For the text-containing cell, return its midpoint in (x, y) coordinate format. 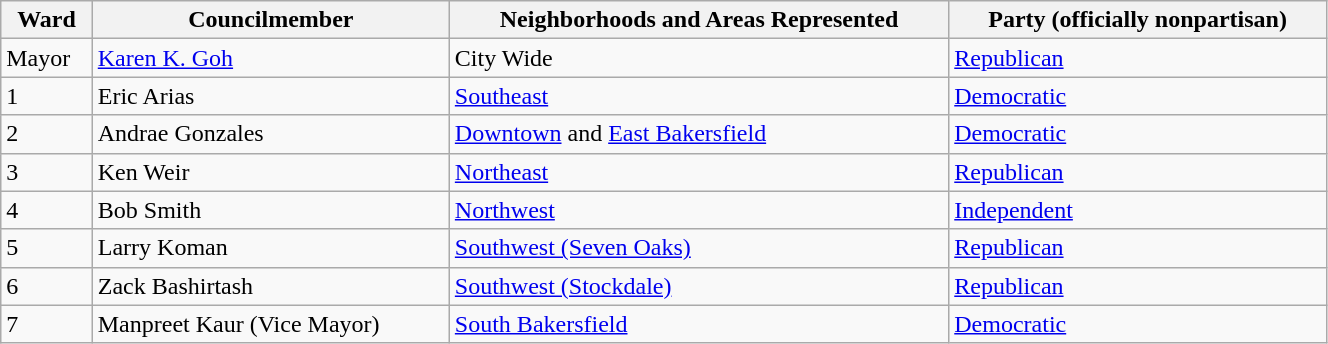
6 (47, 286)
3 (47, 172)
Ward (47, 20)
City Wide (698, 58)
7 (47, 324)
Eric Arias (270, 96)
Downtown and East Bakersfield (698, 134)
Larry Koman (270, 248)
Independent (1138, 210)
Ken Weir (270, 172)
Karen K. Goh (270, 58)
5 (47, 248)
Northeast (698, 172)
Bob Smith (270, 210)
1 (47, 96)
South Bakersfield (698, 324)
Manpreet Kaur (Vice Mayor) (270, 324)
Mayor (47, 58)
Southwest (Seven Oaks) (698, 248)
2 (47, 134)
4 (47, 210)
Andrae Gonzales (270, 134)
Southwest (Stockdale) (698, 286)
Northwest (698, 210)
Councilmember (270, 20)
Neighborhoods and Areas Represented (698, 20)
Party (officially nonpartisan) (1138, 20)
Southeast (698, 96)
Zack Bashirtash (270, 286)
